For the text-containing cell, return its midpoint in [x, y] coordinate format. 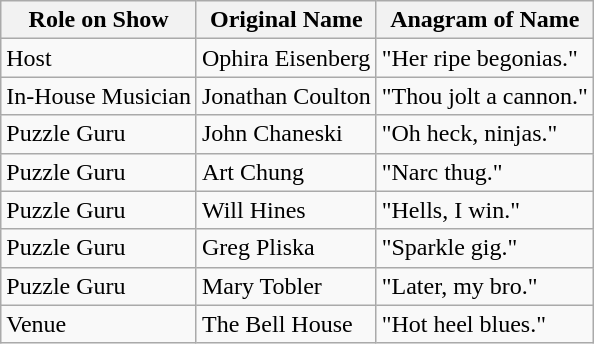
"Sparkle gig." [484, 248]
"Her ripe begonias." [484, 58]
John Chaneski [286, 134]
Role on Show [99, 20]
"Hells, I win." [484, 210]
"Hot heel blues." [484, 324]
Host [99, 58]
"Oh heck, ninjas." [484, 134]
Venue [99, 324]
Art Chung [286, 172]
"Later, my bro." [484, 286]
Greg Pliska [286, 248]
Will Hines [286, 210]
Jonathan Coulton [286, 96]
"Narc thug." [484, 172]
Original Name [286, 20]
Mary Tobler [286, 286]
In-House Musician [99, 96]
Anagram of Name [484, 20]
"Thou jolt a cannon." [484, 96]
The Bell House [286, 324]
Ophira Eisenberg [286, 58]
